Pinpoint the cell where the given text exists, returning its [X, Y] midpoint coordinate. 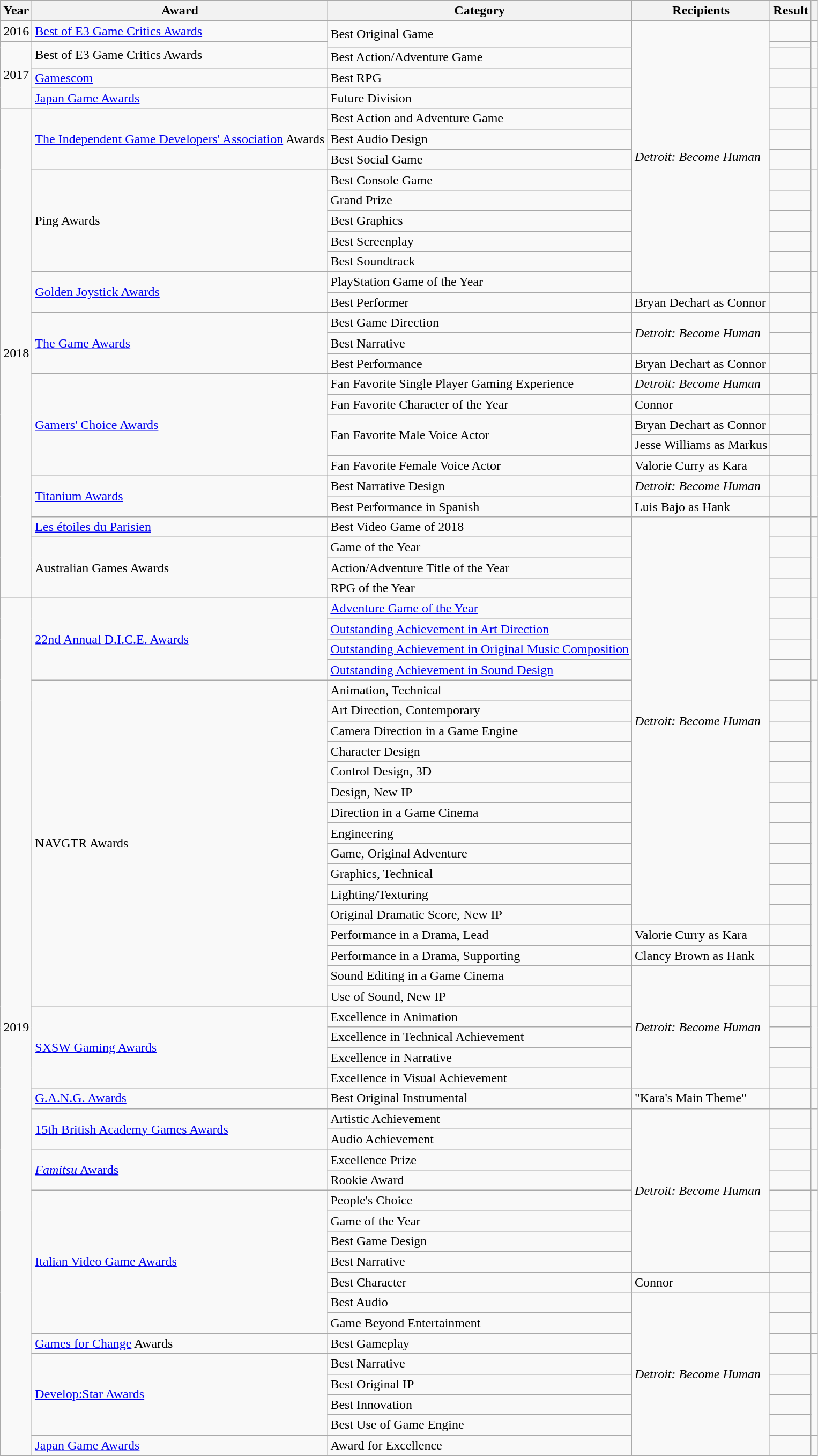
Grand Prize [480, 200]
Excellence in Visual Achievement [480, 1078]
Use of Sound, New IP [480, 996]
Les étoiles du Parisien [180, 527]
Ping Awards [180, 220]
Graphics, Technical [480, 874]
Develop:Star Awards [180, 1394]
Fan Favorite Character of the Year [480, 404]
Future Division [480, 98]
Excellence in Technical Achievement [480, 1037]
Best Original IP [480, 1384]
Performance in a Drama, Supporting [480, 956]
Animation, Technical [480, 690]
Year [16, 11]
2018 [16, 353]
Best Gameplay [480, 1343]
Award for Excellence [480, 1445]
Fan Favorite Female Voice Actor [480, 465]
Best Audio [480, 1303]
Best Soundtrack [480, 262]
2019 [16, 1028]
Australian Games Awards [180, 567]
Fan Favorite Single Player Gaming Experience [480, 384]
RPG of the Year [480, 588]
Best Console Game [480, 180]
Game, Original Adventure [480, 853]
Best Action/Adventure Game [480, 57]
Camera Direction in a Game Engine [480, 731]
Titanium Awards [180, 496]
Gamescom [180, 78]
Control Design, 3D [480, 772]
Adventure Game of the Year [480, 609]
Character Design [480, 751]
2016 [16, 31]
Best Innovation [480, 1405]
Best Performer [480, 302]
Fan Favorite Male Voice Actor [480, 435]
Italian Video Game Awards [180, 1261]
Best Original Game [480, 34]
Best Use of Game Engine [480, 1425]
People's Choice [480, 1200]
Result [791, 11]
Engineering [480, 833]
Best Graphics [480, 220]
NAVGTR Awards [180, 843]
Award [180, 11]
Best RPG [480, 78]
Excellence Prize [480, 1159]
Direction in a Game Cinema [480, 812]
Luis Bajo as Hank [701, 506]
15th British Academy Games Awards [180, 1129]
SXSW Gaming Awards [180, 1047]
Sound Editing in a Game Cinema [480, 976]
22nd Annual D.I.C.E. Awards [180, 639]
Games for Change Awards [180, 1343]
Recipients [701, 11]
Best Original Instrumental [480, 1098]
Jesse Williams as Markus [701, 445]
G.A.N.G. Awards [180, 1098]
PlayStation Game of the Year [480, 282]
Best Audio Design [480, 139]
Audio Achievement [480, 1139]
Best Performance [480, 364]
Best Game Design [480, 1241]
Golden Joystick Awards [180, 292]
Excellence in Animation [480, 1017]
Outstanding Achievement in Sound Design [480, 670]
Famitsu Awards [180, 1170]
Performance in a Drama, Lead [480, 935]
Outstanding Achievement in Art Direction [480, 629]
Best Screenplay [480, 241]
Original Dramatic Score, New IP [480, 915]
Best Performance in Spanish [480, 506]
Artistic Achievement [480, 1119]
Best Game Direction [480, 323]
Rookie Award [480, 1180]
Outstanding Achievement in Original Music Composition [480, 649]
Design, New IP [480, 792]
"Kara's Main Theme" [701, 1098]
Action/Adventure Title of the Year [480, 568]
2017 [16, 75]
Gamers' Choice Awards [180, 425]
Best Action and Adventure Game [480, 119]
Category [480, 11]
Excellence in Narrative [480, 1058]
Best Narrative Design [480, 486]
Art Direction, Contemporary [480, 711]
The Independent Game Developers' Association Awards [180, 139]
Game Beyond Entertainment [480, 1323]
The Game Awards [180, 343]
Lighting/Texturing [480, 894]
Best Video Game of 2018 [480, 527]
Clancy Brown as Hank [701, 956]
Best Social Game [480, 159]
Best Character [480, 1282]
